Search for the cell housing the specified text and yield its (x, y) center coordinate. 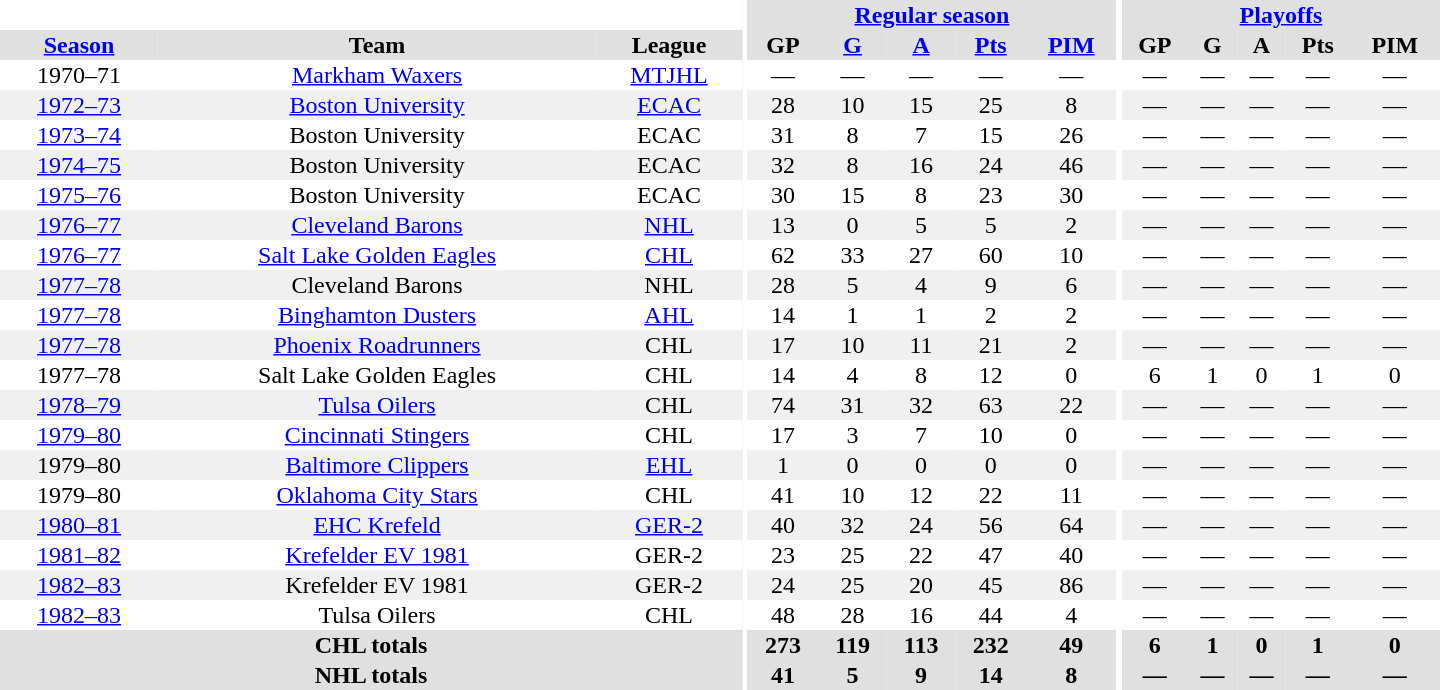
AHL (669, 315)
86 (1071, 585)
63 (990, 405)
1970–71 (79, 75)
1978–79 (79, 405)
1972–73 (79, 105)
Binghamton Dusters (377, 315)
EHC Krefeld (377, 525)
1973–74 (79, 135)
3 (852, 435)
1981–82 (79, 555)
20 (921, 585)
MTJHL (669, 75)
Regular season (932, 15)
13 (782, 225)
Phoenix Roadrunners (377, 345)
Oklahoma City Stars (377, 495)
119 (852, 645)
1980–81 (79, 525)
33 (852, 255)
1974–75 (79, 165)
45 (990, 585)
Markham Waxers (377, 75)
47 (990, 555)
NHL totals (371, 675)
Season (79, 45)
46 (1071, 165)
64 (1071, 525)
44 (990, 615)
Team (377, 45)
232 (990, 645)
Cincinnati Stingers (377, 435)
Playoffs (1281, 15)
CHL totals (371, 645)
League (669, 45)
27 (921, 255)
1975–76 (79, 195)
60 (990, 255)
113 (921, 645)
273 (782, 645)
Baltimore Clippers (377, 465)
56 (990, 525)
EHL (669, 465)
21 (990, 345)
49 (1071, 645)
62 (782, 255)
26 (1071, 135)
74 (782, 405)
48 (782, 615)
